Locate the cell with the specified text and output its (x, y) center coordinate. 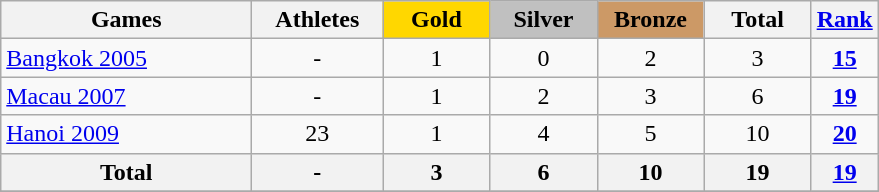
20 (844, 134)
Macau 2007 (126, 96)
0 (544, 58)
Bronze (650, 20)
23 (318, 134)
5 (650, 134)
4 (544, 134)
Hanoi 2009 (126, 134)
Athletes (318, 20)
Rank (844, 20)
Gold (436, 20)
Bangkok 2005 (126, 58)
Games (126, 20)
15 (844, 58)
Silver (544, 20)
